Output the (x, y) coordinate of the center of the cell containing the given text.  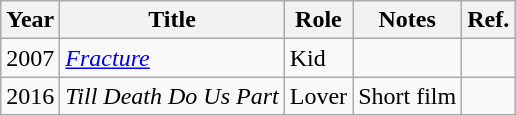
2016 (30, 96)
2007 (30, 58)
Title (172, 20)
Year (30, 20)
Notes (408, 20)
Ref. (488, 20)
Short film (408, 96)
Till Death Do Us Part (172, 96)
Kid (318, 58)
Lover (318, 96)
Fracture (172, 58)
Role (318, 20)
